From the cell containing the given text, extract its center point as (X, Y) coordinate. 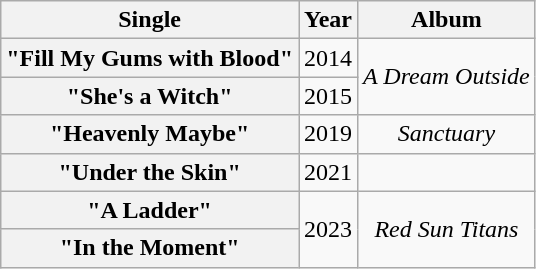
2019 (328, 134)
2014 (328, 58)
2015 (328, 96)
"Heavenly Maybe" (150, 134)
"Under the Skin" (150, 172)
Red Sun Titans (447, 229)
2021 (328, 172)
Sanctuary (447, 134)
2023 (328, 229)
A Dream Outside (447, 77)
"In the Moment" (150, 248)
Single (150, 20)
Year (328, 20)
Album (447, 20)
"Fill My Gums with Blood" (150, 58)
"A Ladder" (150, 210)
"She's a Witch" (150, 96)
